Capture the cell that displays the provided text and extract its [x, y] central coordinate. 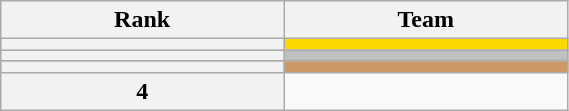
4 [142, 91]
Rank [142, 20]
Team [426, 20]
